Scan for the cell matching the given text and deliver its (x, y) coordinate at center. 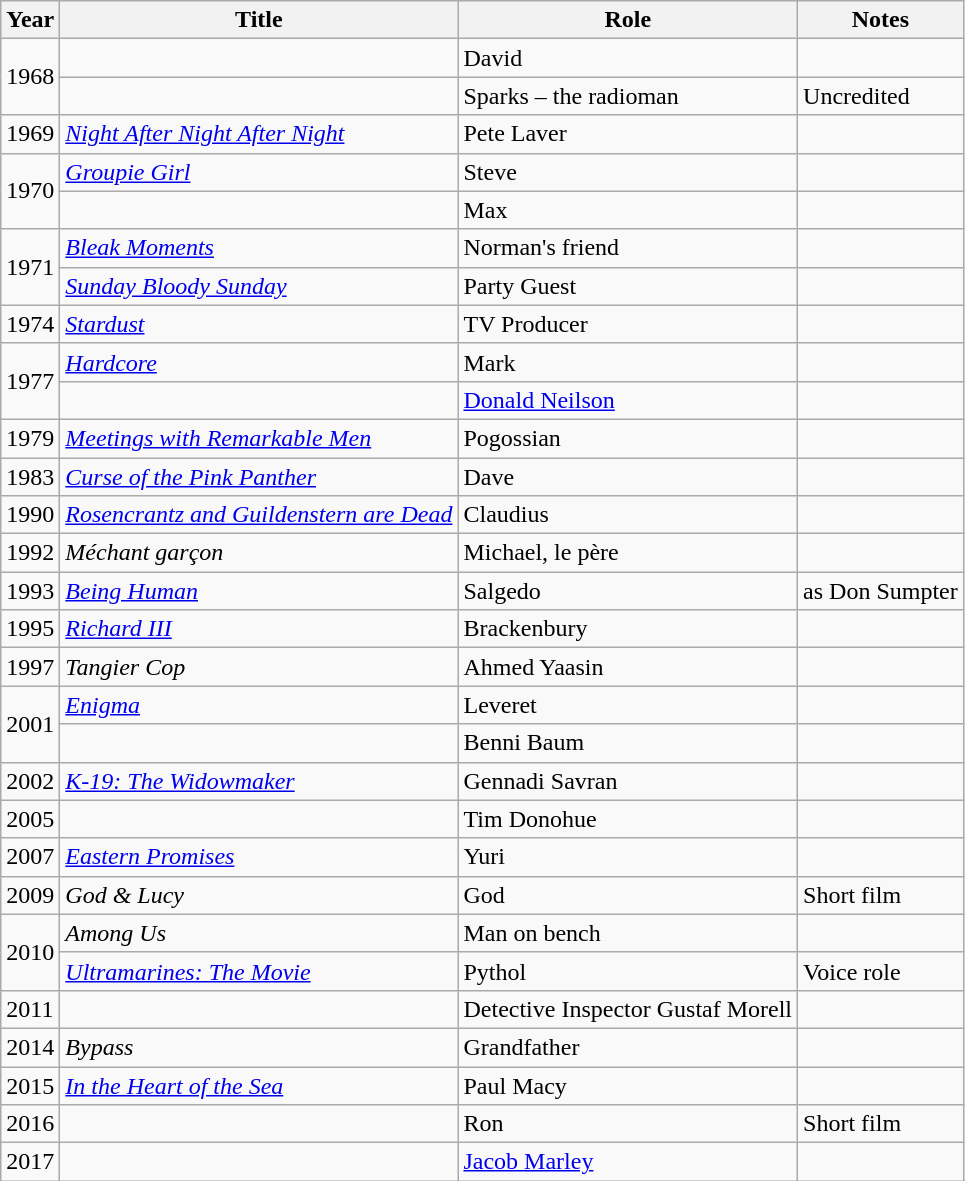
Norman's friend (628, 248)
1974 (30, 324)
Pete Laver (628, 134)
Voice role (881, 971)
Uncredited (881, 96)
Richard III (259, 629)
Title (259, 20)
1990 (30, 515)
Ahmed Yaasin (628, 667)
Gennadi Savran (628, 781)
Party Guest (628, 286)
2010 (30, 952)
Eastern Promises (259, 857)
2015 (30, 1085)
2017 (30, 1162)
Grandfather (628, 1047)
Being Human (259, 591)
1969 (30, 134)
Pogossian (628, 438)
2016 (30, 1124)
Role (628, 20)
In the Heart of the Sea (259, 1085)
Sunday Bloody Sunday (259, 286)
1968 (30, 77)
Michael, le père (628, 553)
Hardcore (259, 362)
TV Producer (628, 324)
1979 (30, 438)
God & Lucy (259, 895)
David (628, 58)
Sparks – the radioman (628, 96)
Pythol (628, 971)
2001 (30, 724)
Yuri (628, 857)
2005 (30, 819)
Salgedo (628, 591)
K-19: The Widowmaker (259, 781)
Notes (881, 20)
1971 (30, 267)
Méchant garçon (259, 553)
God (628, 895)
Man on bench (628, 933)
Max (628, 210)
Brackenbury (628, 629)
Detective Inspector Gustaf Morell (628, 1009)
Mark (628, 362)
Jacob Marley (628, 1162)
Stardust (259, 324)
Bypass (259, 1047)
Donald Neilson (628, 400)
1993 (30, 591)
2011 (30, 1009)
Among Us (259, 933)
Ron (628, 1124)
1992 (30, 553)
2002 (30, 781)
Claudius (628, 515)
Rosencrantz and Guildenstern are Dead (259, 515)
1995 (30, 629)
Bleak Moments (259, 248)
1997 (30, 667)
Curse of the Pink Panther (259, 477)
Tangier Cop (259, 667)
Enigma (259, 705)
as Don Sumpter (881, 591)
1983 (30, 477)
Dave (628, 477)
Meetings with Remarkable Men (259, 438)
Night After Night After Night (259, 134)
1977 (30, 381)
Ultramarines: The Movie (259, 971)
2007 (30, 857)
Benni Baum (628, 743)
1970 (30, 191)
Steve (628, 172)
2009 (30, 895)
Year (30, 20)
Leveret (628, 705)
Paul Macy (628, 1085)
Groupie Girl (259, 172)
2014 (30, 1047)
Tim Donohue (628, 819)
